Identify which cell holds the provided text, then report its [X, Y] central coordinate. 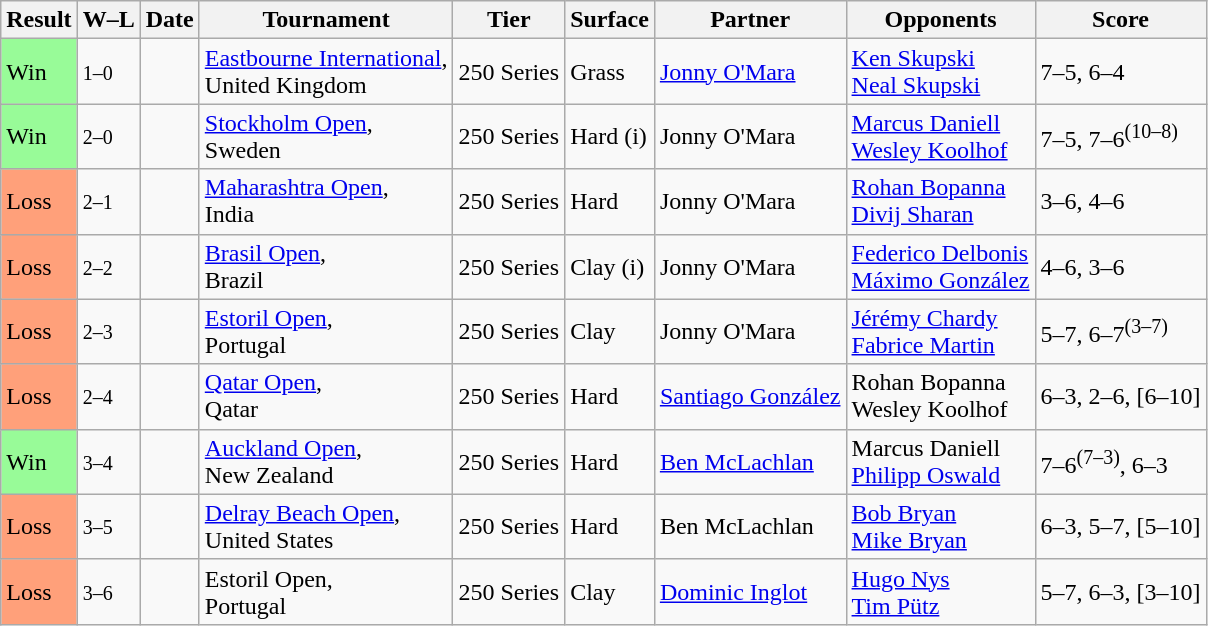
5–7, 6–3, [3–10] [1120, 592]
Eastbourne International, United Kingdom [326, 72]
5–7, 6–7(3–7) [1120, 332]
Stockholm Open, Sweden [326, 136]
Grass [610, 72]
7–5, 6–4 [1120, 72]
Score [1120, 20]
Auckland Open, New Zealand [326, 462]
Marcus Daniell Philipp Oswald [940, 462]
Bob Bryan Mike Bryan [940, 526]
Marcus Daniell Wesley Koolhof [940, 136]
Dominic Inglot [750, 592]
2–4 [108, 396]
Ken Skupski Neal Skupski [940, 72]
Jérémy Chardy Fabrice Martin [940, 332]
Delray Beach Open, United States [326, 526]
Surface [610, 20]
3–5 [108, 526]
Federico Delbonis Máximo González [940, 266]
Tier [509, 20]
Date [170, 20]
Tournament [326, 20]
3–4 [108, 462]
3–6 [108, 592]
Rohan Bopanna Wesley Koolhof [940, 396]
2–1 [108, 202]
1–0 [108, 72]
6–3, 5–7, [5–10] [1120, 526]
4–6, 3–6 [1120, 266]
Partner [750, 20]
Santiago González [750, 396]
Result [39, 20]
7–6(7–3), 6–3 [1120, 462]
2–3 [108, 332]
2–0 [108, 136]
W–L [108, 20]
Opponents [940, 20]
Hard (i) [610, 136]
Brasil Open, Brazil [326, 266]
Rohan Bopanna Divij Sharan [940, 202]
Clay (i) [610, 266]
6–3, 2–6, [6–10] [1120, 396]
7–5, 7–6(10–8) [1120, 136]
2–2 [108, 266]
Hugo Nys Tim Pütz [940, 592]
3–6, 4–6 [1120, 202]
Qatar Open, Qatar [326, 396]
Maharashtra Open, India [326, 202]
